Provide the [x, y] coordinate of the cell's center where the given text is located.  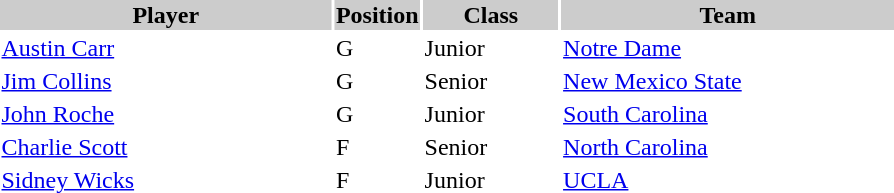
New Mexico State [728, 81]
Austin Carr [166, 48]
Position [377, 15]
Notre Dame [728, 48]
Charlie Scott [166, 147]
John Roche [166, 114]
F [377, 147]
Class [490, 15]
South Carolina [728, 114]
North Carolina [728, 147]
Jim Collins [166, 81]
Player [166, 15]
Team [728, 15]
